Scan for the cell matching the given text and deliver its [x, y] coordinate at center. 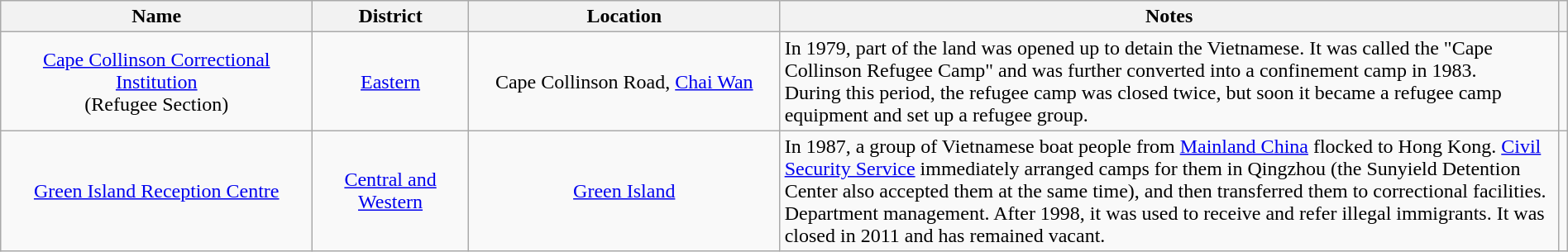
Green Island Reception Centre [157, 191]
District [390, 17]
Green Island [624, 191]
Location [624, 17]
Central and Western [390, 191]
Eastern [390, 81]
Cape Collinson Road, Chai Wan [624, 81]
Notes [1169, 17]
Name [157, 17]
Cape Collinson Correctional Institution(Refugee Section) [157, 81]
